Detect which cell encompasses the target text, then output its [x, y] center coordinate. 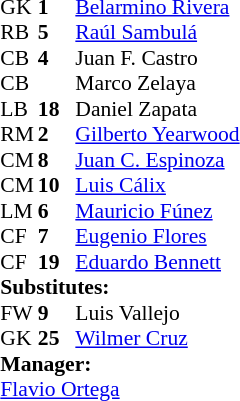
Raúl Sambulá [157, 33]
Marco Zelaya [157, 83]
LM [19, 211]
18 [57, 109]
6 [57, 211]
Gilberto Yearwood [157, 135]
Daniel Zapata [157, 109]
Eugenio Flores [157, 237]
7 [57, 237]
19 [57, 262]
10 [57, 185]
8 [57, 160]
9 [57, 313]
Mauricio Fúnez [157, 211]
4 [57, 58]
Juan F. Castro [157, 58]
RM [19, 135]
Juan C. Espinoza [157, 160]
LB [19, 109]
2 [57, 135]
GK [19, 339]
5 [57, 33]
Luis Cálix [157, 185]
Eduardo Bennett [157, 262]
Wilmer Cruz [157, 339]
RB [19, 33]
Manager: [120, 364]
Substitutes: [120, 287]
FW [19, 313]
Luis Vallejo [157, 313]
25 [57, 339]
